Identify which cell holds the provided text, then report its (x, y) central coordinate. 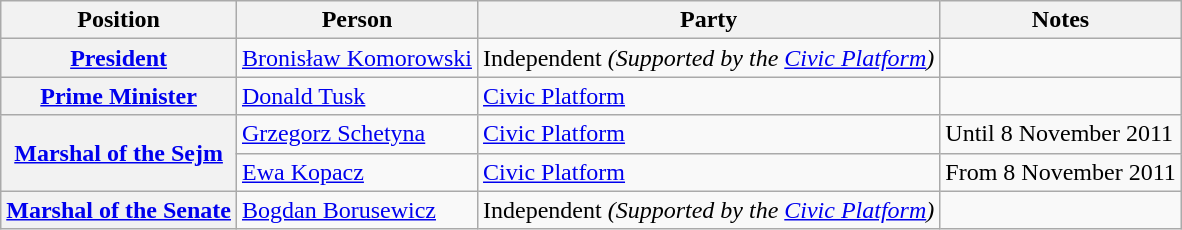
Prime Minister (119, 96)
From 8 November 2011 (1060, 172)
Until 8 November 2011 (1060, 134)
Bronisław Komorowski (356, 58)
Marshal of the Senate (119, 210)
Grzegorz Schetyna (356, 134)
Party (709, 20)
Person (356, 20)
Marshal of the Sejm (119, 153)
Ewa Kopacz (356, 172)
Position (119, 20)
Notes (1060, 20)
Donald Tusk (356, 96)
President (119, 58)
Bogdan Borusewicz (356, 210)
